Extract the [x, y] coordinate from the center of the cell holding the provided text.  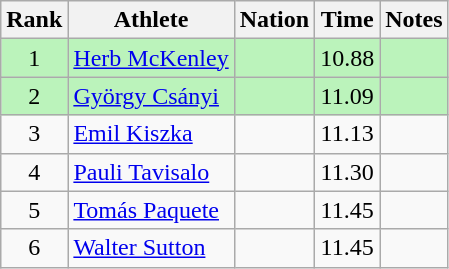
Rank [34, 20]
11.13 [348, 134]
2 [34, 96]
Herb McKenley [151, 58]
4 [34, 172]
10.88 [348, 58]
Emil Kiszka [151, 134]
Pauli Tavisalo [151, 172]
Nation [274, 20]
1 [34, 58]
Tomás Paquete [151, 210]
Walter Sutton [151, 248]
5 [34, 210]
Notes [414, 20]
Time [348, 20]
11.09 [348, 96]
3 [34, 134]
6 [34, 248]
11.30 [348, 172]
Athlete [151, 20]
György Csányi [151, 96]
